Output the (x, y) coordinate of the center of the cell containing the given text.  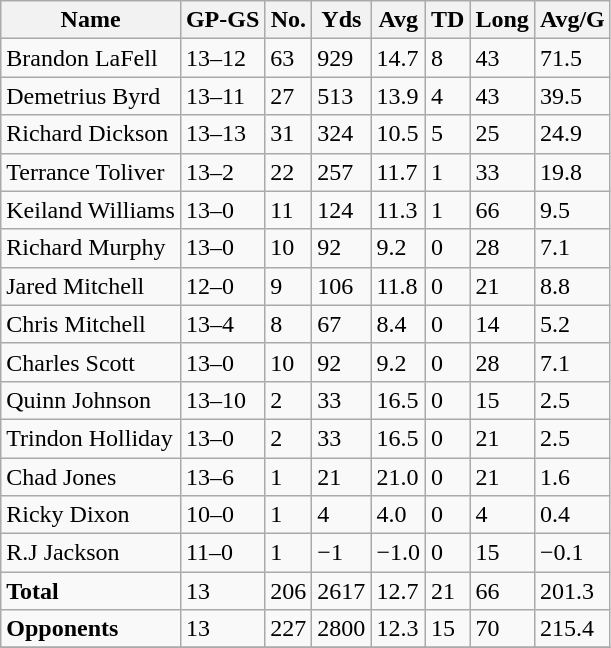
39.5 (572, 96)
Quinn Johnson (91, 400)
201.3 (572, 591)
−0.1 (572, 553)
4.0 (398, 515)
11 (288, 210)
−1.0 (398, 553)
TD (448, 20)
257 (342, 172)
124 (342, 210)
Trindon Holliday (91, 438)
12.3 (398, 629)
Chris Mitchell (91, 324)
19.8 (572, 172)
No. (288, 20)
13–4 (222, 324)
8.8 (572, 286)
13–6 (222, 477)
Name (91, 20)
13–13 (222, 134)
Keiland Williams (91, 210)
14.7 (398, 58)
324 (342, 134)
13.9 (398, 96)
Charles Scott (91, 362)
10.5 (398, 134)
63 (288, 58)
Brandon LaFell (91, 58)
12–0 (222, 286)
Demetrius Byrd (91, 96)
11.7 (398, 172)
5 (448, 134)
13–11 (222, 96)
25 (502, 134)
13–10 (222, 400)
227 (288, 629)
27 (288, 96)
71.5 (572, 58)
Long (502, 20)
Richard Murphy (91, 248)
13–12 (222, 58)
2617 (342, 591)
Total (91, 591)
Richard Dickson (91, 134)
Yds (342, 20)
22 (288, 172)
70 (502, 629)
Ricky Dixon (91, 515)
11–0 (222, 553)
10–0 (222, 515)
R.J Jackson (91, 553)
11.8 (398, 286)
Avg/G (572, 20)
21.0 (398, 477)
Jared Mitchell (91, 286)
24.9 (572, 134)
11.3 (398, 210)
Avg (398, 20)
106 (342, 286)
12.7 (398, 591)
67 (342, 324)
513 (342, 96)
14 (502, 324)
Terrance Toliver (91, 172)
0.4 (572, 515)
13–2 (222, 172)
Opponents (91, 629)
1.6 (572, 477)
215.4 (572, 629)
31 (288, 134)
8.4 (398, 324)
929 (342, 58)
2800 (342, 629)
GP-GS (222, 20)
Chad Jones (91, 477)
9.5 (572, 210)
9 (288, 286)
−1 (342, 553)
206 (288, 591)
5.2 (572, 324)
